Capture the cell that displays the provided text and extract its (X, Y) central coordinate. 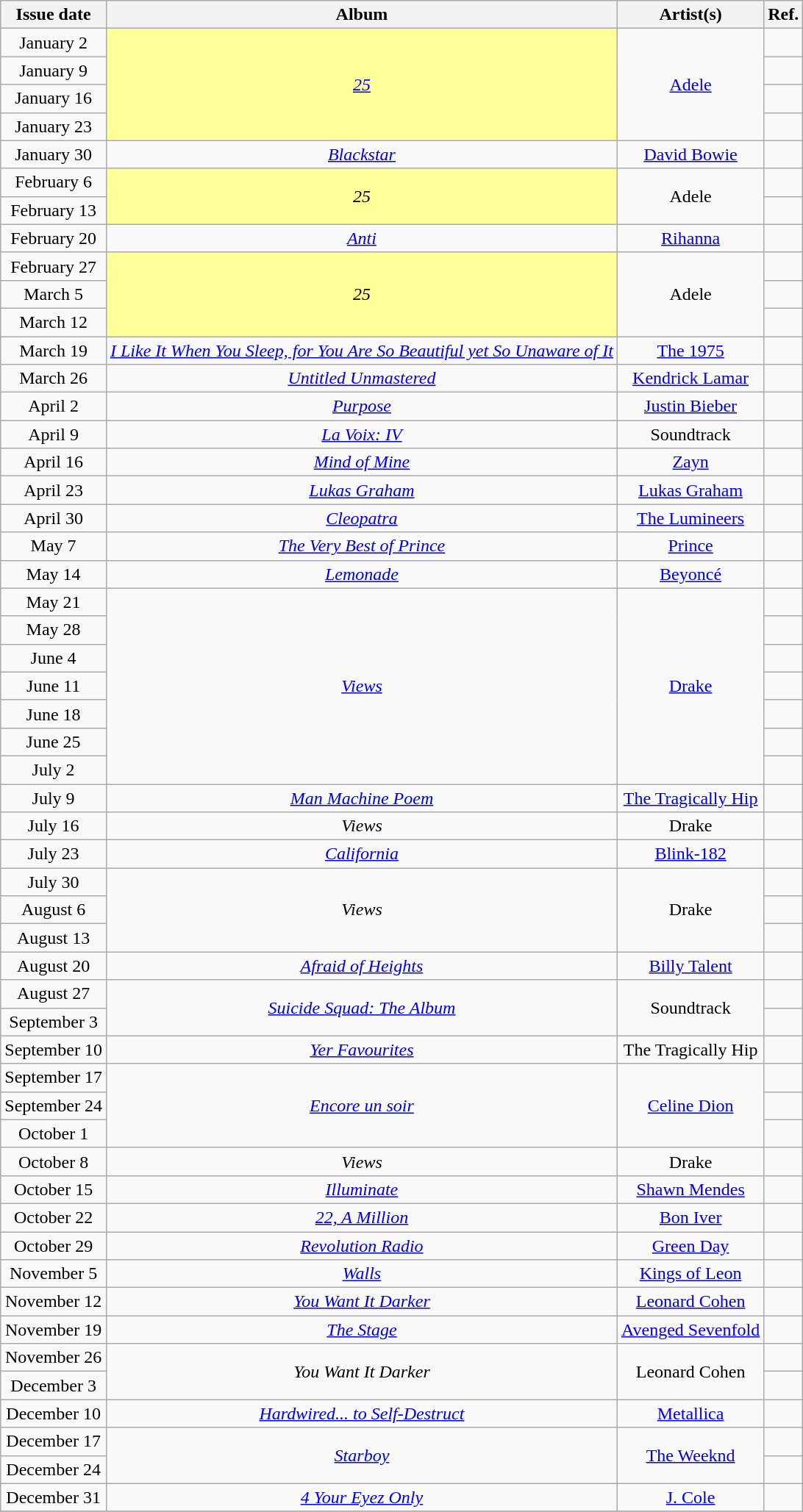
Encore un soir (362, 1106)
July 9 (54, 798)
May 7 (54, 546)
December 24 (54, 1469)
December 31 (54, 1497)
Afraid of Heights (362, 966)
June 11 (54, 686)
January 30 (54, 154)
Ref. (784, 15)
November 19 (54, 1330)
March 5 (54, 294)
Untitled Unmastered (362, 379)
Anti (362, 238)
January 9 (54, 71)
The 1975 (690, 351)
Hardwired... to Self-Destruct (362, 1414)
La Voix: IV (362, 434)
Suicide Squad: The Album (362, 1008)
Celine Dion (690, 1106)
April 2 (54, 406)
December 3 (54, 1386)
Billy Talent (690, 966)
August 6 (54, 910)
April 23 (54, 490)
August 13 (54, 938)
Prince (690, 546)
The Very Best of Prince (362, 546)
Mind of Mine (362, 462)
July 23 (54, 854)
February 20 (54, 238)
February 13 (54, 210)
Justin Bieber (690, 406)
April 30 (54, 518)
March 26 (54, 379)
January 2 (54, 43)
Issue date (54, 15)
J. Cole (690, 1497)
June 4 (54, 658)
The Lumineers (690, 518)
Man Machine Poem (362, 798)
December 17 (54, 1441)
The Stage (362, 1330)
4 Your Eyez Only (362, 1497)
Kings of Leon (690, 1274)
Yer Favourites (362, 1050)
Illuminate (362, 1189)
Metallica (690, 1414)
May 14 (54, 574)
June 25 (54, 742)
April 9 (54, 434)
September 24 (54, 1106)
March 12 (54, 322)
November 12 (54, 1302)
February 6 (54, 182)
Kendrick Lamar (690, 379)
October 22 (54, 1217)
December 10 (54, 1414)
August 20 (54, 966)
California (362, 854)
November 26 (54, 1358)
January 16 (54, 98)
October 15 (54, 1189)
I Like It When You Sleep, for You Are So Beautiful yet So Unaware of It (362, 351)
Shawn Mendes (690, 1189)
June 18 (54, 714)
Blink-182 (690, 854)
22, A Million (362, 1217)
Blackstar (362, 154)
Starboy (362, 1455)
Revolution Radio (362, 1246)
Rihanna (690, 238)
Bon Iver (690, 1217)
October 1 (54, 1133)
January 23 (54, 126)
July 30 (54, 882)
July 16 (54, 826)
Avenged Sevenfold (690, 1330)
May 21 (54, 602)
April 16 (54, 462)
March 19 (54, 351)
November 5 (54, 1274)
May 28 (54, 630)
Album (362, 15)
July 2 (54, 770)
Walls (362, 1274)
February 27 (54, 266)
David Bowie (690, 154)
August 27 (54, 994)
September 10 (54, 1050)
Lemonade (362, 574)
Green Day (690, 1246)
October 8 (54, 1161)
Purpose (362, 406)
Cleopatra (362, 518)
The Weeknd (690, 1455)
September 17 (54, 1078)
Zayn (690, 462)
October 29 (54, 1246)
September 3 (54, 1022)
Artist(s) (690, 15)
Beyoncé (690, 574)
